For the text-containing cell, return its midpoint in (x, y) coordinate format. 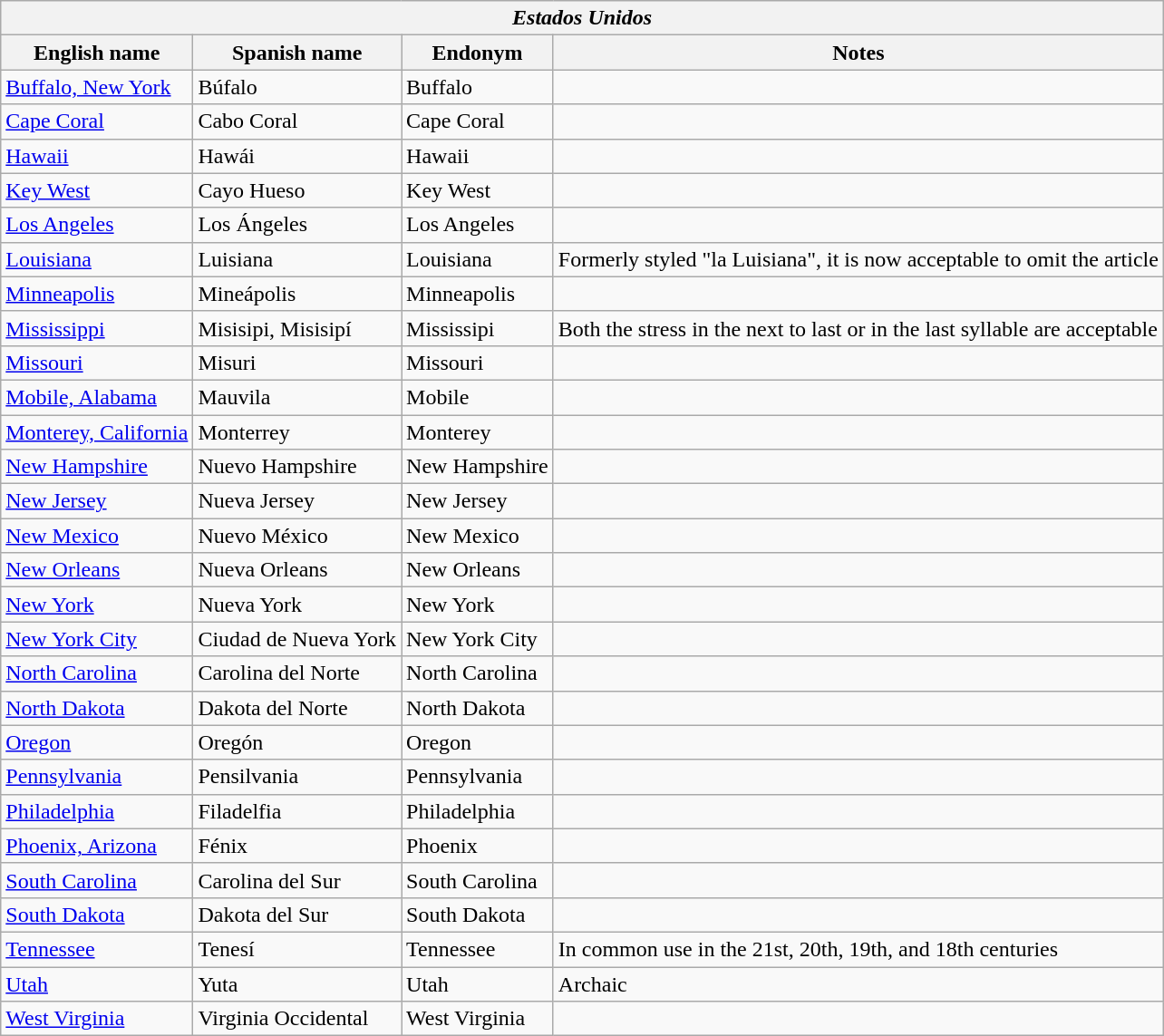
Monterey (478, 432)
Monterey, California (97, 432)
Carolina del Sur (297, 880)
Misisipi, Misisipí (297, 328)
Mississipi (478, 328)
Filadelfia (297, 811)
Buffalo (478, 87)
Archaic (858, 983)
Misuri (297, 363)
Pensilvania (297, 777)
Tenesí (297, 949)
Oregón (297, 742)
English name (97, 53)
Mineápolis (297, 294)
Hawái (297, 156)
Mobile (478, 397)
Buffalo, New York (97, 87)
Spanish name (297, 53)
Cayo Hueso (297, 190)
Fénix (297, 846)
Los Ángeles (297, 225)
Virginia Occidental (297, 1019)
Luisiana (297, 259)
Endonym (478, 53)
Ciudad de Nueva York (297, 639)
Mauvila (297, 397)
Formerly styled "la Luisiana", it is now acceptable to omit the article (858, 259)
In common use in the 21st, 20th, 19th, and 18th centuries (858, 949)
Both the stress in the next to last or in the last syllable are acceptable (858, 328)
Phoenix, Arizona (97, 846)
Phoenix (478, 846)
Estados Unidos (582, 18)
Dakota del Sur (297, 915)
Nuevo Hampshire (297, 467)
Carolina del Norte (297, 673)
Mississippi (97, 328)
Nueva Orleans (297, 570)
Búfalo (297, 87)
Notes (858, 53)
Monterrey (297, 432)
Yuta (297, 983)
Mobile, Alabama (97, 397)
Nueva York (297, 605)
Nueva Jersey (297, 501)
Cabo Coral (297, 121)
Nuevo México (297, 536)
Dakota del Norte (297, 708)
